Scan for the cell matching the given text and deliver its [X, Y] coordinate at center. 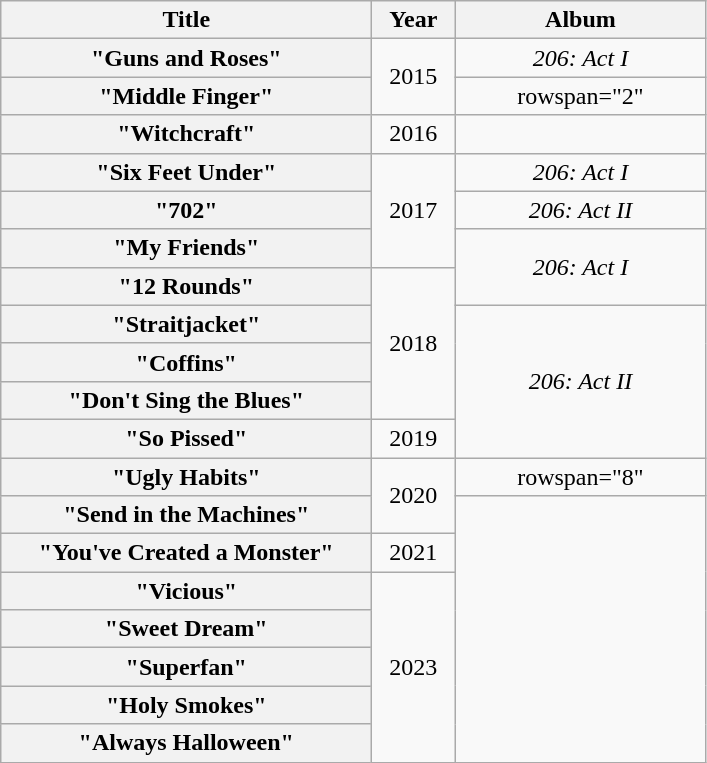
"Sweet Dream" [186, 629]
"Straitjacket" [186, 324]
2023 [414, 667]
Album [580, 20]
"Always Halloween" [186, 743]
"Six Feet Under" [186, 172]
"Guns and Roses" [186, 58]
"Ugly Habits" [186, 477]
2017 [414, 210]
2016 [414, 134]
2019 [414, 438]
Title [186, 20]
2021 [414, 553]
rowspan="8" [580, 477]
"702" [186, 210]
"Superfan" [186, 667]
2020 [414, 496]
2018 [414, 343]
2015 [414, 77]
"Don't Sing the Blues" [186, 400]
"So Pissed" [186, 438]
Year [414, 20]
"My Friends" [186, 248]
"Send in the Machines" [186, 515]
"Vicious" [186, 591]
rowspan="2" [580, 96]
"Middle Finger" [186, 96]
"Witchcraft" [186, 134]
"You've Created a Monster" [186, 553]
"12 Rounds" [186, 286]
"Holy Smokes" [186, 705]
"Coffins" [186, 362]
